Identify which cell holds the provided text, then report its (X, Y) central coordinate. 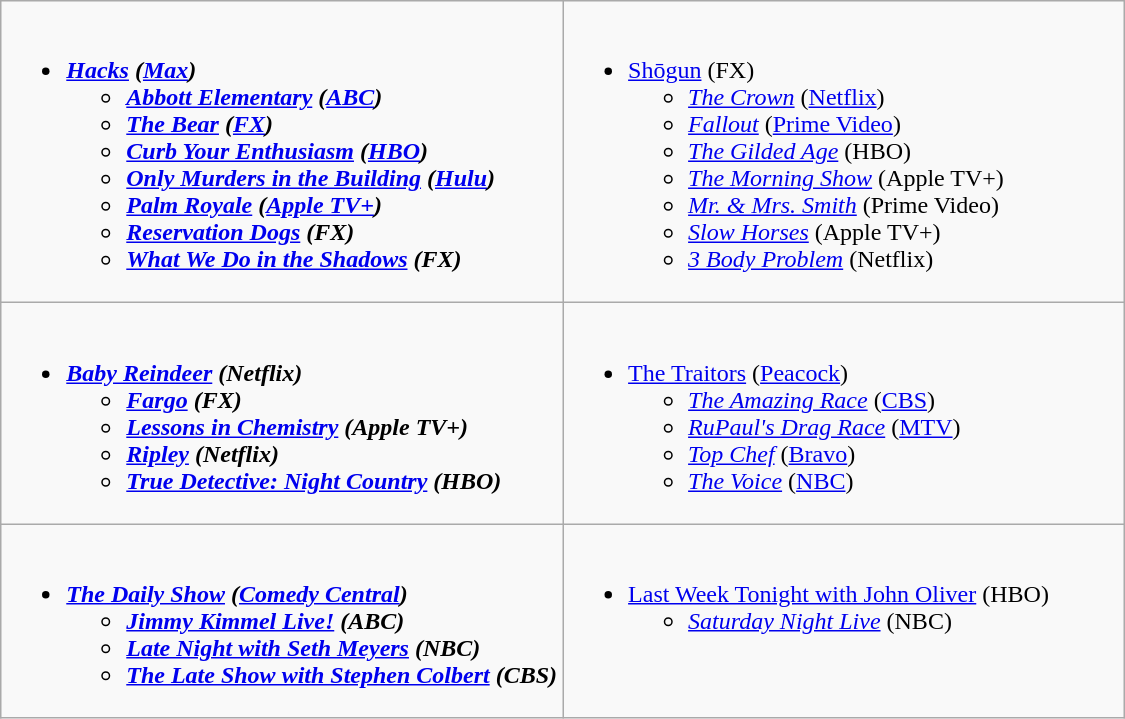
Last Week Tonight with John Oliver (HBO)Saturday Night Live (NBC) (844, 621)
Baby Reindeer (Netflix)Fargo (FX)Lessons in Chemistry (Apple TV+)Ripley (Netflix)True Detective: Night Country (HBO) (282, 414)
The Daily Show (Comedy Central)Jimmy Kimmel Live! (ABC)Late Night with Seth Meyers (NBC)The Late Show with Stephen Colbert (CBS) (282, 621)
The Traitors (Peacock)The Amazing Race (CBS)RuPaul's Drag Race (MTV)Top Chef (Bravo)The Voice (NBC) (844, 414)
